Detect which cell encompasses the target text, then output its [x, y] center coordinate. 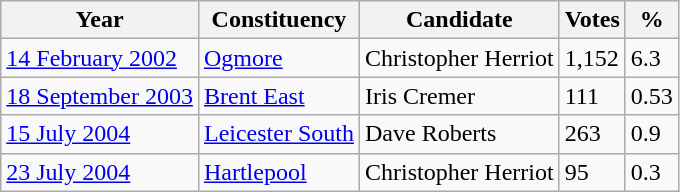
Leicester South [278, 134]
263 [592, 134]
6.3 [652, 58]
18 September 2003 [100, 96]
Year [100, 20]
0.3 [652, 172]
0.9 [652, 134]
Votes [592, 20]
15 July 2004 [100, 134]
Candidate [459, 20]
Iris Cremer [459, 96]
% [652, 20]
1,152 [592, 58]
0.53 [652, 96]
23 July 2004 [100, 172]
95 [592, 172]
14 February 2002 [100, 58]
Constituency [278, 20]
111 [592, 96]
Dave Roberts [459, 134]
Brent East [278, 96]
Ogmore [278, 58]
Hartlepool [278, 172]
